Find where the given text appears and provide that cell's center as [X, Y] coordinate. 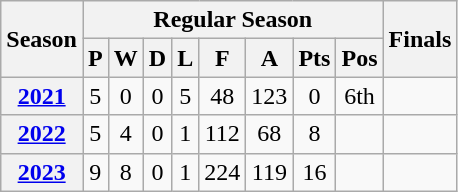
F [222, 58]
112 [222, 134]
2021 [42, 96]
6th [360, 96]
P [95, 58]
Pos [360, 58]
W [126, 58]
119 [270, 172]
9 [95, 172]
L [186, 58]
224 [222, 172]
123 [270, 96]
Regular Season [232, 20]
Finals [420, 39]
2022 [42, 134]
16 [314, 172]
A [270, 58]
4 [126, 134]
48 [222, 96]
2023 [42, 172]
D [157, 58]
Season [42, 39]
Pts [314, 58]
68 [270, 134]
